Find where the given text appears and provide that cell's center as (X, Y) coordinate. 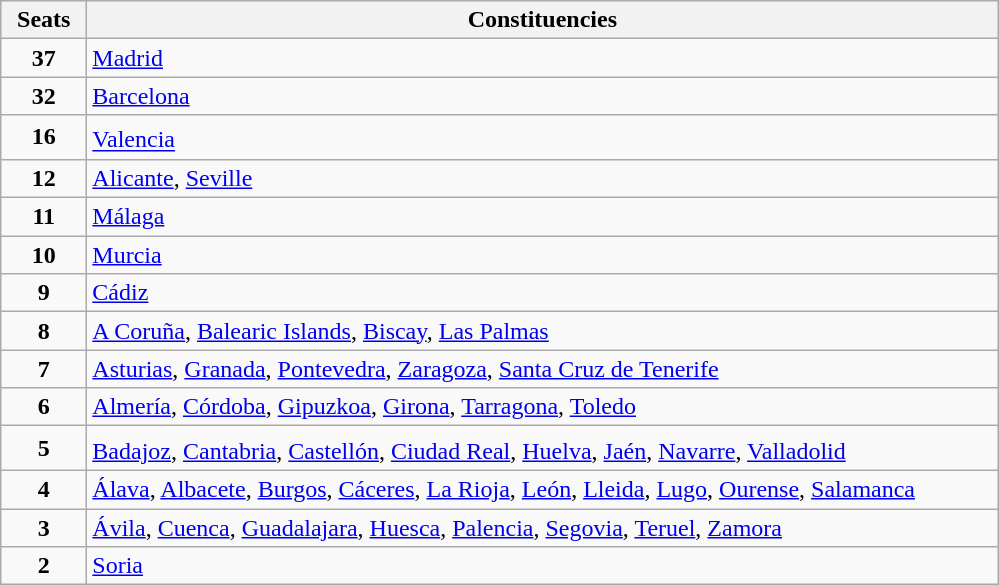
4 (44, 489)
Almería, Córdoba, Gipuzkoa, Girona, Tarragona, Toledo (542, 407)
7 (44, 369)
Barcelona (542, 96)
5 (44, 448)
10 (44, 255)
6 (44, 407)
Málaga (542, 217)
8 (44, 331)
A Coruña, Balearic Islands, Biscay, Las Palmas (542, 331)
Álava, Albacete, Burgos, Cáceres, La Rioja, León, Lleida, Lugo, Ourense, Salamanca (542, 489)
Madrid (542, 58)
Cádiz (542, 293)
12 (44, 178)
Soria (542, 566)
11 (44, 217)
16 (44, 138)
Alicante, Seville (542, 178)
Murcia (542, 255)
37 (44, 58)
9 (44, 293)
Constituencies (542, 20)
Badajoz, Cantabria, Castellón, Ciudad Real, Huelva, Jaén, Navarre, Valladolid (542, 448)
Seats (44, 20)
32 (44, 96)
2 (44, 566)
Ávila, Cuenca, Guadalajara, Huesca, Palencia, Segovia, Teruel, Zamora (542, 528)
Asturias, Granada, Pontevedra, Zaragoza, Santa Cruz de Tenerife (542, 369)
3 (44, 528)
Valencia (542, 138)
